Capture the cell that displays the provided text and extract its [X, Y] central coordinate. 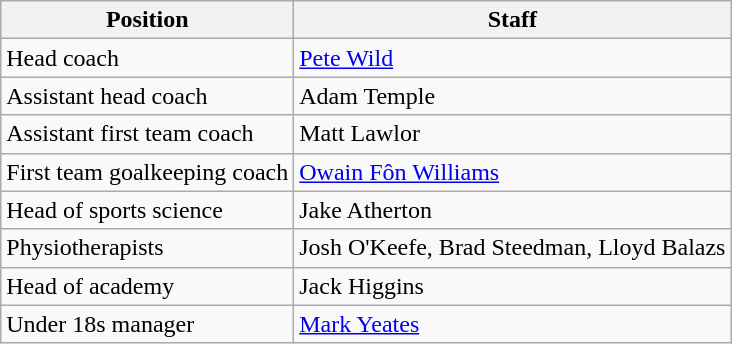
Adam Temple [512, 96]
Pete Wild [512, 58]
First team goalkeeping coach [148, 172]
Josh O'Keefe, Brad Steedman, Lloyd Balazs [512, 248]
Under 18s manager [148, 324]
Position [148, 20]
Owain Fôn Williams [512, 172]
Jake Atherton [512, 210]
Staff [512, 20]
Assistant head coach [148, 96]
Mark Yeates [512, 324]
Matt Lawlor [512, 134]
Head coach [148, 58]
Head of academy [148, 286]
Jack Higgins [512, 286]
Assistant first team coach [148, 134]
Physiotherapists [148, 248]
Head of sports science [148, 210]
